Return [X, Y] of the center of cell containing provided text 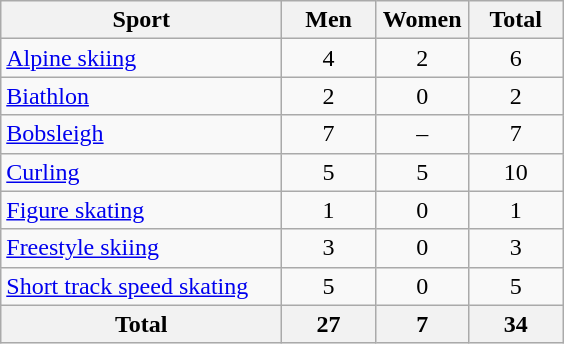
Sport [142, 20]
Freestyle skiing [142, 248]
Curling [142, 172]
Bobsleigh [142, 134]
Alpine skiing [142, 58]
Short track speed skating [142, 286]
Figure skating [142, 210]
– [422, 134]
Women [422, 20]
27 [329, 324]
Men [329, 20]
4 [329, 58]
Biathlon [142, 96]
34 [516, 324]
10 [516, 172]
6 [516, 58]
